Scan for the cell matching the given text and deliver its [X, Y] coordinate at center. 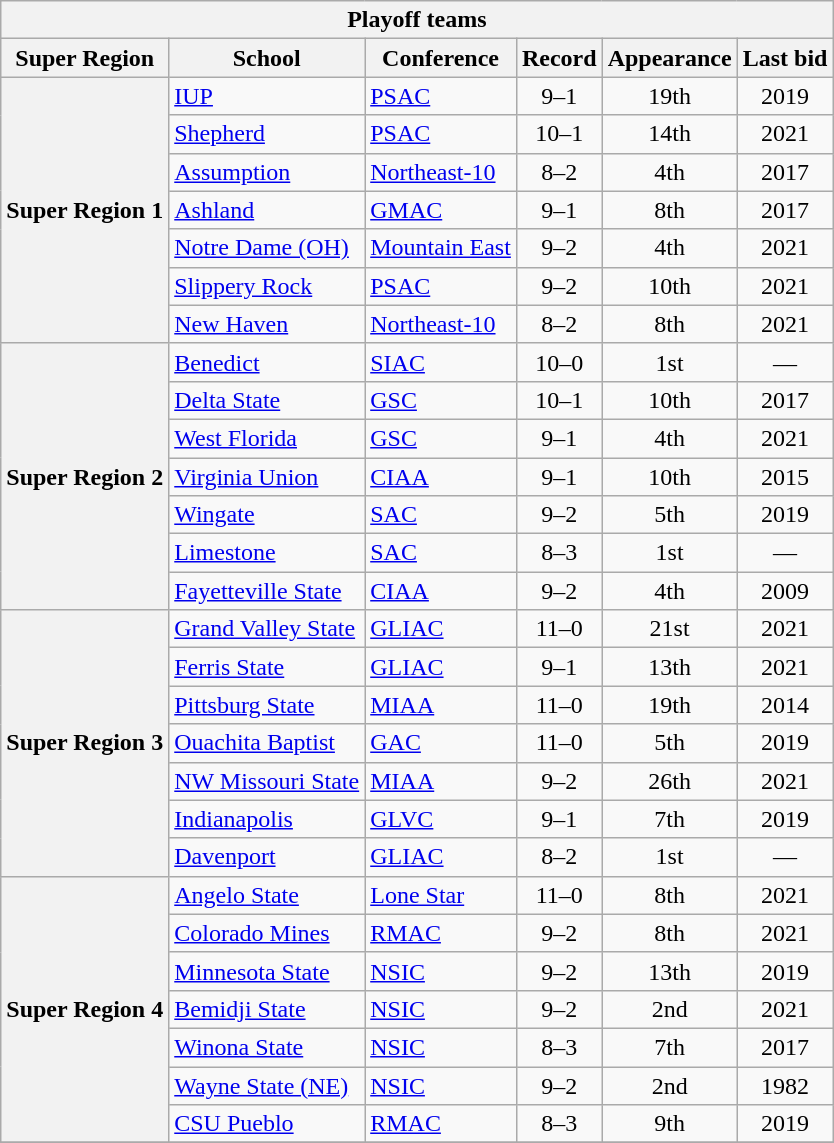
Limestone [267, 553]
Assumption [267, 172]
Davenport [267, 857]
Ferris State [267, 667]
Super Region [85, 58]
Super Region 3 [85, 743]
Conference [441, 58]
Winona State [267, 1047]
NW Missouri State [267, 781]
Minnesota State [267, 971]
26th [670, 781]
Bemidji State [267, 1009]
Playoff teams [417, 20]
Angelo State [267, 895]
Record [559, 58]
Super Region 2 [85, 476]
21st [670, 629]
Last bid [785, 58]
Slippery Rock [267, 286]
Lone Star [441, 895]
GAC [441, 743]
Pittsburg State [267, 705]
10–0 [559, 362]
1982 [785, 1085]
Ouachita Baptist [267, 743]
Shepherd [267, 134]
Indianapolis [267, 819]
CSU Pueblo [267, 1124]
West Florida [267, 438]
Delta State [267, 400]
9th [670, 1124]
Appearance [670, 58]
Fayetteville State [267, 591]
Wingate [267, 515]
Super Region 4 [85, 1009]
2014 [785, 705]
GMAC [441, 210]
2009 [785, 591]
14th [670, 134]
Wayne State (NE) [267, 1085]
Super Region 1 [85, 210]
2015 [785, 477]
Mountain East [441, 248]
SIAC [441, 362]
GLVC [441, 819]
School [267, 58]
Colorado Mines [267, 933]
Benedict [267, 362]
New Haven [267, 324]
Grand Valley State [267, 629]
IUP [267, 96]
Ashland [267, 210]
Virginia Union [267, 477]
Notre Dame (OH) [267, 248]
